Find where the given text appears and provide that cell's center as (x, y) coordinate. 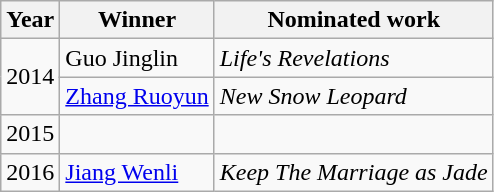
Life's Revelations (354, 58)
New Snow Leopard (354, 96)
Year (30, 20)
Zhang Ruoyun (137, 96)
Winner (137, 20)
2015 (30, 134)
Jiang Wenli (137, 172)
2016 (30, 172)
Guo Jinglin (137, 58)
Keep The Marriage as Jade (354, 172)
Nominated work (354, 20)
2014 (30, 77)
